Output the (X, Y) coordinate of the center of the cell containing the given text.  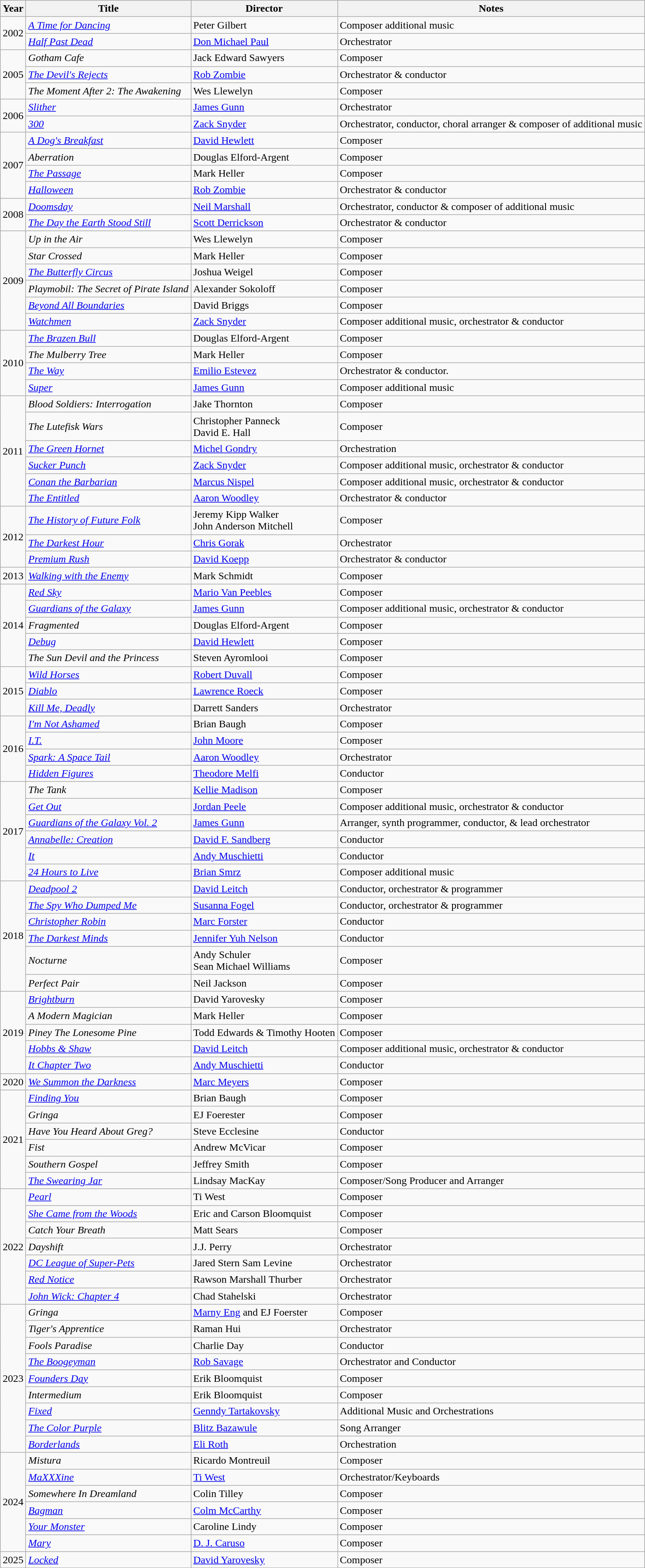
Song Arranger (491, 1428)
Star Crossed (108, 256)
The Entitled (108, 498)
Aberration (108, 157)
Up in the Air (108, 239)
David Briggs (264, 305)
Half Past Dead (108, 42)
Charlie Day (264, 1345)
Year (13, 9)
J.J. Perry (264, 1246)
Have You Heard About Greg? (108, 1131)
The Moment After 2: The Awakening (108, 91)
The Spy Who Dumped Me (108, 905)
Jeffrey Smith (264, 1164)
Joshua Weigel (264, 272)
The Tank (108, 790)
Mary (108, 1543)
2018 (13, 936)
Composer/Song Producer and Arranger (491, 1181)
The Color Purple (108, 1428)
Bagman (108, 1510)
Slither (108, 107)
Red Sky (108, 592)
Rawson Marshall Thurber (264, 1279)
Lawrence Roeck (264, 691)
2002 (13, 33)
Red Notice (108, 1279)
Guardians of the Galaxy Vol. 2 (108, 823)
2023 (13, 1378)
Diablo (108, 691)
Halloween (108, 190)
Fools Paradise (108, 1345)
Somewhere In Dreamland (108, 1494)
2006 (13, 116)
2012 (13, 537)
The Butterfly Circus (108, 272)
Catch Your Breath (108, 1230)
2010 (13, 363)
2005 (13, 74)
Blood Soldiers: Interrogation (108, 404)
Christopher Robin (108, 922)
Matt Sears (264, 1230)
300 (108, 124)
2016 (13, 749)
Marc Forster (264, 922)
2017 (13, 831)
David F. Sandberg (264, 839)
The Passage (108, 173)
Alexander Sokoloff (264, 289)
Darrett Sanders (264, 707)
Playmobil: The Secret of Pirate Island (108, 289)
The Devil's Rejects (108, 74)
2013 (13, 576)
The Swearing Jar (108, 1181)
Genndy Tartakovsky (264, 1411)
2014 (13, 625)
Eli Roth (264, 1444)
Notes (491, 9)
Arranger, synth programmer, conductor, & lead orchestrator (491, 823)
Mistura (108, 1461)
The Boogeyman (108, 1362)
Jared Stern Sam Levine (264, 1263)
Chris Gorak (264, 543)
Jake Thornton (264, 404)
Rob Savage (264, 1362)
Founders Day (108, 1378)
2008 (13, 215)
Andrew McVicar (264, 1148)
Borderlands (108, 1444)
Todd Edwards & Timothy Hooten (264, 1032)
Sucker Punch (108, 465)
Conan the Barbarian (108, 482)
Steven Ayromlooi (264, 658)
A Modern Magician (108, 1016)
Annabelle: Creation (108, 839)
2019 (13, 1032)
We Summon the Darkness (108, 1082)
EJ Foerester (264, 1115)
Wild Horses (108, 674)
Get Out (108, 807)
Guardians of the Galaxy (108, 609)
The Lutefisk Wars (108, 426)
Eric and Carson Bloomquist (264, 1213)
Marny Eng and EJ Foerster (264, 1313)
2015 (13, 691)
She Came from the Woods (108, 1213)
Your Monster (108, 1526)
Watchmen (108, 322)
The Darkest Minds (108, 938)
Raman Hui (264, 1329)
Marc Meyers (264, 1082)
Orchestrator and Conductor (491, 1362)
Michel Gondry (264, 448)
Mark Schmidt (264, 576)
David Koepp (264, 559)
The Way (108, 371)
Southern Gospel (108, 1164)
Jack Edward Sawyers (264, 58)
Deadpool 2 (108, 889)
Chad Stahelski (264, 1296)
Doomsday (108, 206)
John Wick: Chapter 4 (108, 1296)
Finding You (108, 1098)
Hobbs & Shaw (108, 1049)
Colin Tilley (264, 1494)
Nocturne (108, 960)
MaXXXine (108, 1477)
Jennifer Yuh Nelson (264, 938)
Director (264, 9)
Fragmented (108, 625)
Ricardo Montreuil (264, 1461)
It (108, 856)
Perfect Pair (108, 983)
24 Hours to Live (108, 872)
Spark: A Space Tail (108, 757)
The Sun Devil and the Princess (108, 658)
Robert Duvall (264, 674)
Neil Marshall (264, 206)
Susanna Fogel (264, 905)
2009 (13, 281)
Beyond All Boundaries (108, 305)
D. J. Caruso (264, 1543)
Lindsay MacKay (264, 1181)
Blitz Bazawule (264, 1428)
Orchestrator, conductor & composer of additional music (491, 206)
Scott Derrickson (264, 223)
Dayshift (108, 1246)
Tiger's Apprentice (108, 1329)
2024 (13, 1502)
Steve Ecclesine (264, 1131)
Title (108, 9)
Fixed (108, 1411)
The Darkest Hour (108, 543)
Intermedium (108, 1395)
The History of Future Folk (108, 520)
Hidden Figures (108, 774)
Fist (108, 1148)
Theodore Melfi (264, 774)
Jordan Peele (264, 807)
Debug (108, 642)
Brian Smrz (264, 872)
Super (108, 387)
I'm Not Ashamed (108, 724)
Locked (108, 1560)
The Mulberry Tree (108, 355)
Orchestrator & conductor. (491, 371)
A Dog's Breakfast (108, 140)
It Chapter Two (108, 1065)
Colm McCarthy (264, 1510)
Orchestrator, conductor, choral arranger & composer of additional music (491, 124)
2011 (13, 451)
Kellie Madison (264, 790)
Kill Me, Deadly (108, 707)
Gotham Cafe (108, 58)
Additional Music and Orchestrations (491, 1411)
Mario Van Peebles (264, 592)
Walking with the Enemy (108, 576)
The Green Hornet (108, 448)
John Moore (264, 740)
The Brazen Bull (108, 338)
Christopher PanneckDavid E. Hall (264, 426)
I.T. (108, 740)
Peter Gilbert (264, 25)
Marcus Nispel (264, 482)
Jeremy Kipp WalkerJohn Anderson Mitchell (264, 520)
2020 (13, 1082)
2025 (13, 1560)
Pearl (108, 1197)
A Time for Dancing (108, 25)
2007 (13, 165)
DC League of Super-Pets (108, 1263)
Caroline Lindy (264, 1526)
Neil Jackson (264, 983)
Orchestrator/Keyboards (491, 1477)
2022 (13, 1246)
Piney The Lonesome Pine (108, 1032)
2021 (13, 1139)
Emilio Estevez (264, 371)
Andy SchulerSean Michael Williams (264, 960)
Don Michael Paul (264, 42)
Premium Rush (108, 559)
Brightburn (108, 999)
The Day the Earth Stood Still (108, 223)
